Provide the (X, Y) coordinate of the cell's center where the given text is located.  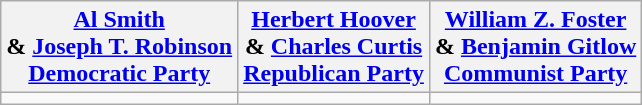
Herbert Hoover & Charles CurtisRepublican Party (334, 47)
Al Smith & Joseph T. RobinsonDemocratic Party (120, 47)
William Z. Foster & Benjamin GitlowCommunist Party (535, 47)
